Provide the [x, y] coordinate of the cell's center where the given text is located.  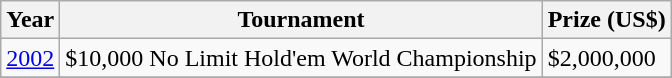
Tournament [301, 20]
$2,000,000 [606, 58]
$10,000 No Limit Hold'em World Championship [301, 58]
2002 [30, 58]
Prize (US$) [606, 20]
Year [30, 20]
